Determine the (X, Y) coordinate at the center of the cell enclosing the given text.  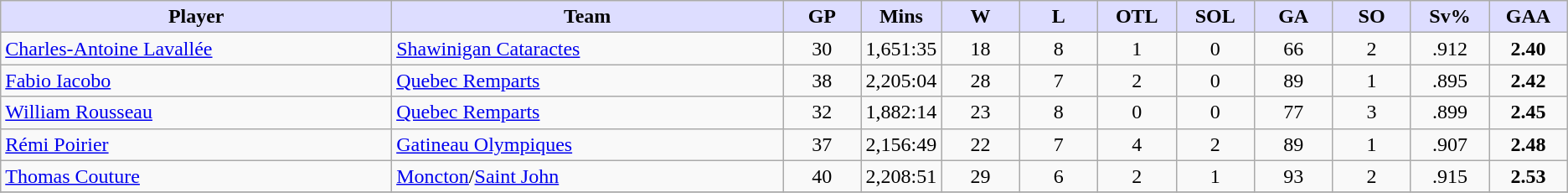
OTL (1137, 17)
Rémi Poirier (196, 144)
29 (980, 176)
.915 (1449, 176)
William Rousseau (196, 112)
Mins (901, 17)
6 (1059, 176)
W (980, 17)
.907 (1449, 144)
2,208:51 (901, 176)
28 (980, 81)
23 (980, 112)
2,205:04 (901, 81)
Gatineau Olympiques (588, 144)
Moncton/Saint John (588, 176)
2.40 (1529, 49)
.899 (1449, 112)
93 (1293, 176)
.912 (1449, 49)
L (1059, 17)
30 (823, 49)
66 (1293, 49)
GP (823, 17)
2.45 (1529, 112)
4 (1137, 144)
22 (980, 144)
37 (823, 144)
Fabio Iacobo (196, 81)
2.53 (1529, 176)
3 (1372, 112)
1,651:35 (901, 49)
GAA (1529, 17)
.895 (1449, 81)
Player (196, 17)
38 (823, 81)
2,156:49 (901, 144)
2.48 (1529, 144)
Sv% (1449, 17)
77 (1293, 112)
GA (1293, 17)
SO (1372, 17)
SOL (1215, 17)
2.42 (1529, 81)
18 (980, 49)
32 (823, 112)
Shawinigan Cataractes (588, 49)
40 (823, 176)
1,882:14 (901, 112)
Team (588, 17)
Charles-Antoine Lavallée (196, 49)
Thomas Couture (196, 176)
